Output the (x, y) coordinate of the center of the cell containing the given text.  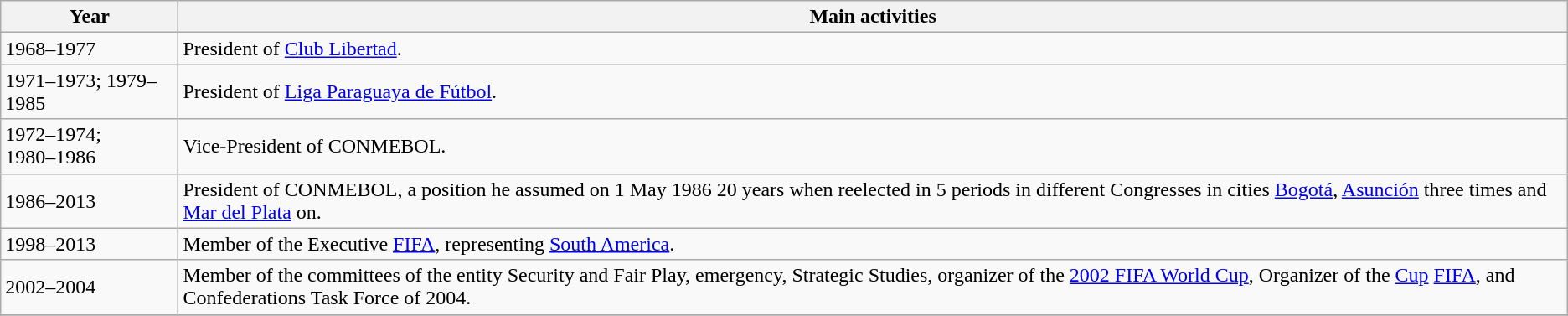
1972–1974; 1980–1986 (90, 146)
2002–2004 (90, 287)
1971–1973; 1979–1985 (90, 92)
Member of the Executive FIFA, representing South America. (873, 244)
1986–2013 (90, 201)
Vice-President of CONMEBOL. (873, 146)
President of Liga Paraguaya de Fútbol. (873, 92)
President of Club Libertad. (873, 49)
1968–1977 (90, 49)
Main activities (873, 17)
1998–2013 (90, 244)
Year (90, 17)
